For the text-containing cell, return its midpoint in [x, y] coordinate format. 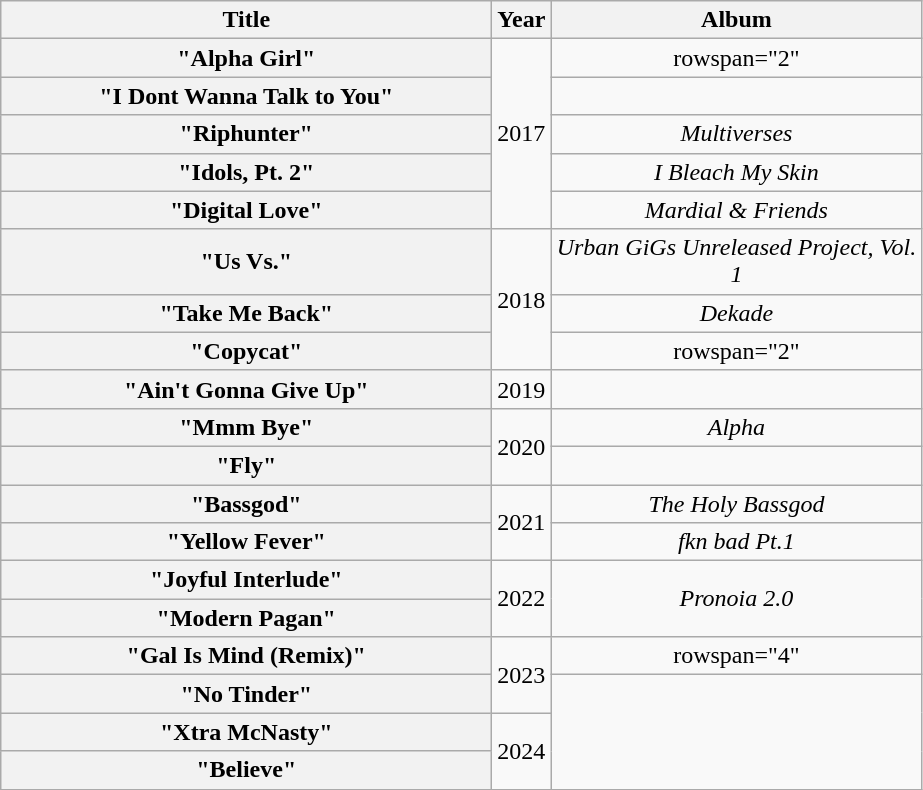
2019 [522, 389]
2020 [522, 446]
2022 [522, 599]
"Joyful Interlude" [246, 580]
"No Tinder" [246, 694]
"Bassgod" [246, 503]
"Riphunter" [246, 134]
"Alpha Girl" [246, 58]
"Idols, Pt. 2" [246, 172]
"Xtra McNasty" [246, 732]
"Digital Love" [246, 210]
I Bleach My Skin [736, 172]
"Modern Pagan" [246, 618]
rowspan="4" [736, 656]
Year [522, 20]
"Yellow Fever" [246, 542]
2023 [522, 675]
Pronoia 2.0 [736, 599]
2017 [522, 134]
"I Dont Wanna Talk to You" [246, 96]
"Mmm Bye" [246, 427]
Urban GiGs Unreleased Project, Vol. 1 [736, 262]
Album [736, 20]
fkn bad Pt.1 [736, 542]
"Gal Is Mind (Remix)" [246, 656]
"Believe" [246, 770]
2021 [522, 522]
Multiverses [736, 134]
"Ain't Gonna Give Up" [246, 389]
"Take Me Back" [246, 313]
Title [246, 20]
Mardial & Friends [736, 210]
"Us Vs." [246, 262]
"Copycat" [246, 351]
Dekade [736, 313]
"Fly" [246, 465]
2024 [522, 751]
The Holy Bassgod [736, 503]
2018 [522, 300]
Alpha [736, 427]
